Output the (X, Y) coordinate of the center of the cell containing the given text.  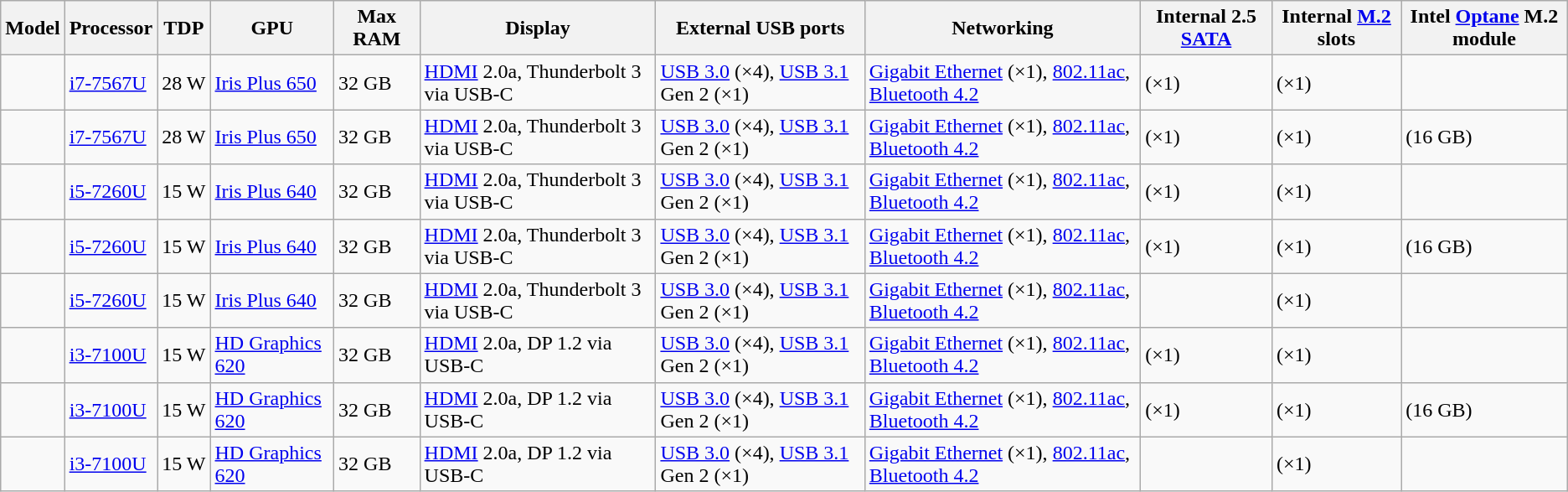
Display (538, 28)
GPU (272, 28)
Max RAM (377, 28)
TDP (184, 28)
External USB ports (761, 28)
Networking (1002, 28)
Internal M.2 slots (1336, 28)
Internal 2.5 SATA (1206, 28)
Model (33, 28)
Processor (111, 28)
Intel Optane M.2 module (1484, 28)
